Locate the cell with the specified text and output its [X, Y] center coordinate. 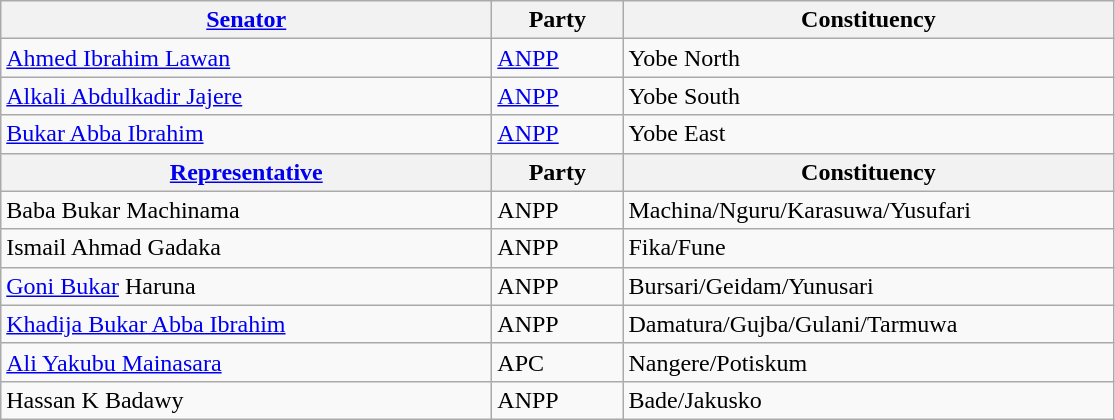
Khadija Bukar Abba Ibrahim [246, 324]
Alkali Abdulkadir Jajere [246, 96]
Senator [246, 20]
Fika/Fune [868, 248]
Ali Yakubu Mainasara [246, 362]
Yobe East [868, 134]
Bukar Abba Ibrahim [246, 134]
Bade/Jakusko [868, 400]
Machina/Nguru/Karasuwa/Yusufari [868, 210]
Baba Bukar Machinama [246, 210]
Hassan K Badawy [246, 400]
Bursari/Geidam/Yunusari [868, 286]
APC [558, 362]
Ismail Ahmad Gadaka [246, 248]
Damatura/Gujba/Gulani/Tarmuwa [868, 324]
Ahmed Ibrahim Lawan [246, 58]
Goni Bukar Haruna [246, 286]
Nangere/Potiskum [868, 362]
Representative [246, 172]
Yobe South [868, 96]
Yobe North [868, 58]
